Find where the given text appears and provide that cell's center as (x, y) coordinate. 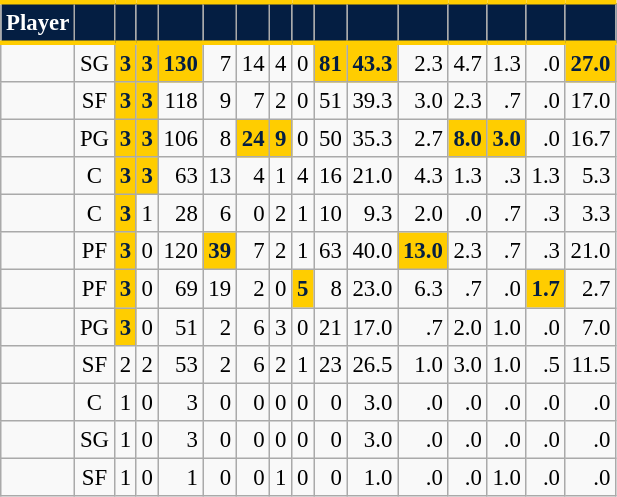
9.3 (372, 214)
23 (330, 364)
5 (303, 289)
1.7 (546, 289)
23.0 (372, 289)
13 (220, 176)
Player (38, 22)
5.3 (590, 176)
69 (180, 289)
19 (220, 289)
43.3 (372, 62)
39.3 (372, 101)
14 (252, 62)
16 (330, 176)
4.3 (423, 176)
4.7 (468, 62)
35.3 (372, 139)
81 (330, 62)
11.5 (590, 364)
21 (330, 327)
10 (330, 214)
13.0 (423, 251)
120 (180, 251)
106 (180, 139)
8.0 (468, 139)
118 (180, 101)
50 (330, 139)
3.3 (590, 214)
7.0 (590, 327)
24 (252, 139)
28 (180, 214)
40.0 (372, 251)
27.0 (590, 62)
39 (220, 251)
26.5 (372, 364)
.5 (546, 364)
16.7 (590, 139)
53 (180, 364)
6.3 (423, 289)
130 (180, 62)
